Provide the (x, y) coordinate of the cell's center where the given text is located.  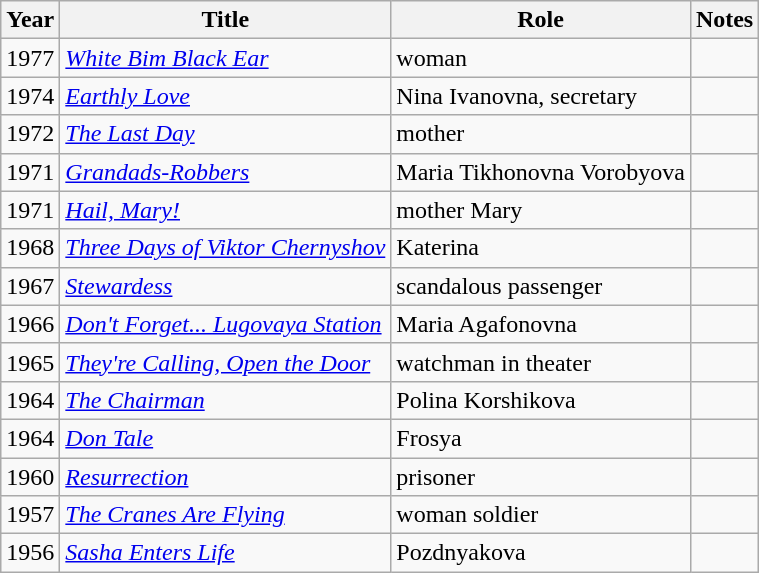
Maria Tikhonovna Vorobyovа (541, 172)
White Bim Black Ear (226, 58)
1965 (30, 362)
Frosya (541, 438)
Katerina (541, 248)
Don't Forget... Lugovaya Station (226, 324)
1956 (30, 553)
Role (541, 20)
1974 (30, 96)
1968 (30, 248)
Sasha Enters Life (226, 553)
Notes (724, 20)
The Chairman (226, 400)
1966 (30, 324)
Earthly Love (226, 96)
1957 (30, 515)
Maria Agafonovna (541, 324)
The Last Day (226, 134)
1972 (30, 134)
Grandads-Robbers (226, 172)
Polina Korshikova (541, 400)
Stewardess (226, 286)
woman (541, 58)
Don Tale (226, 438)
woman soldier (541, 515)
1977 (30, 58)
1967 (30, 286)
mother (541, 134)
They're Calling, Open the Door (226, 362)
Hail, Mary! (226, 210)
scandalous passenger (541, 286)
The Cranes Are Flying (226, 515)
Nina Ivanovna, secretary (541, 96)
Title (226, 20)
1960 (30, 477)
Three Days of Viktor Chernyshov (226, 248)
Pozdnyakova (541, 553)
Year (30, 20)
prisoner (541, 477)
mother Mary (541, 210)
watchman in theater (541, 362)
Resurrection (226, 477)
